Scan for the cell matching the given text and deliver its [x, y] coordinate at center. 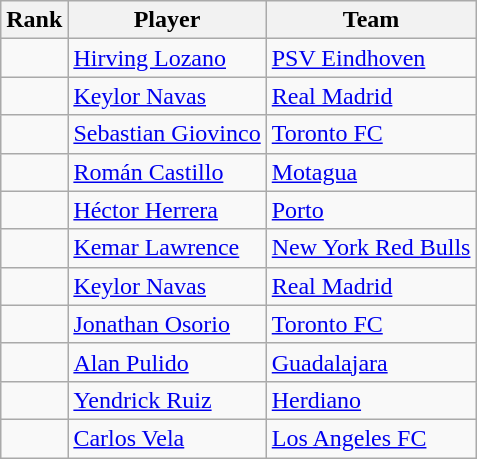
Herdiano [371, 400]
Player [167, 20]
Motagua [371, 172]
Rank [34, 20]
Jonathan Osorio [167, 324]
New York Red Bulls [371, 248]
Porto [371, 210]
Héctor Herrera [167, 210]
Carlos Vela [167, 438]
PSV Eindhoven [371, 58]
Guadalajara [371, 362]
Yendrick Ruiz [167, 400]
Sebastian Giovinco [167, 134]
Román Castillo [167, 172]
Alan Pulido [167, 362]
Kemar Lawrence [167, 248]
Los Angeles FC [371, 438]
Hirving Lozano [167, 58]
Team [371, 20]
